Provide the (x, y) coordinate of the cell's center where the given text is located.  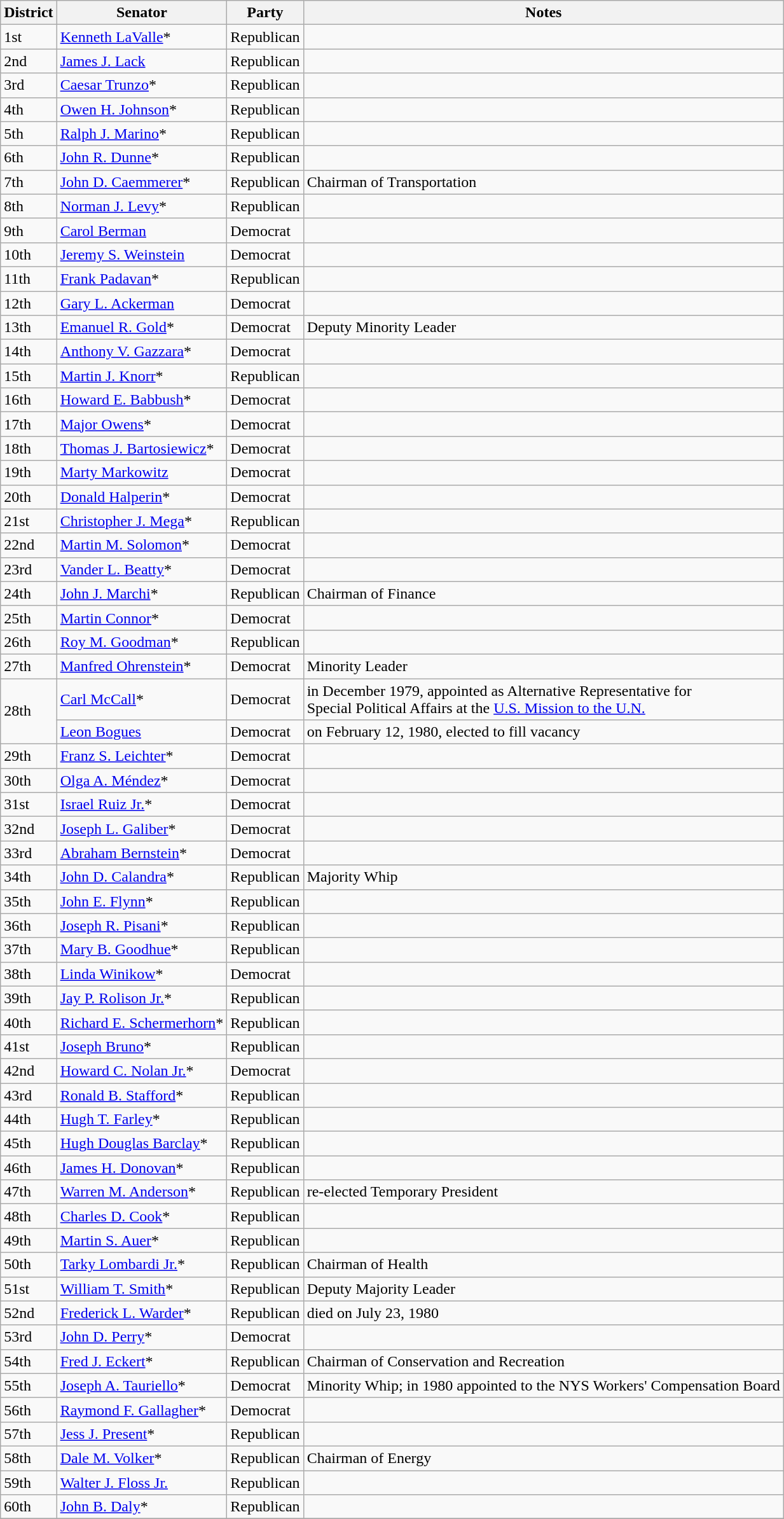
Senator (142, 13)
9th (29, 230)
56th (29, 1410)
Raymond F. Gallagher* (142, 1410)
31st (29, 805)
50th (29, 1265)
Chairman of Transportation (543, 182)
Howard E. Babbush* (142, 400)
46th (29, 1168)
Fred J. Eckert* (142, 1361)
Owen H. Johnson* (142, 109)
Franz S. Leichter* (142, 756)
Gary L. Ackerman (142, 303)
Minority Whip; in 1980 appointed to the NYS Workers' Compensation Board (543, 1385)
43rd (29, 1095)
39th (29, 998)
Deputy Minority Leader (543, 328)
John E. Flynn* (142, 901)
41st (29, 1046)
Roy M. Goodman* (142, 642)
Deputy Majority Leader (543, 1289)
Martin M. Solomon* (142, 545)
29th (29, 756)
6th (29, 158)
54th (29, 1361)
45th (29, 1144)
28th (29, 711)
Leon Bogues (142, 732)
Chairman of Energy (543, 1458)
John J. Marchi* (142, 593)
12th (29, 303)
36th (29, 926)
15th (29, 376)
44th (29, 1120)
Howard C. Nolan Jr.* (142, 1071)
34th (29, 877)
42nd (29, 1071)
Jeremy S. Weinstein (142, 254)
37th (29, 950)
Olga A. Méndez* (142, 780)
35th (29, 901)
Major Owens* (142, 424)
25th (29, 618)
Abraham Bernstein* (142, 853)
Notes (543, 13)
16th (29, 400)
Joseph L. Galiber* (142, 829)
32nd (29, 829)
in December 1979, appointed as Alternative Representative for Special Political Affairs at the U.S. Mission to the U.N. (543, 698)
18th (29, 448)
57th (29, 1434)
Dale M. Volker* (142, 1458)
William T. Smith* (142, 1289)
Chairman of Conservation and Recreation (543, 1361)
Martin S. Auer* (142, 1240)
Chairman of Finance (543, 593)
Hugh T. Farley* (142, 1120)
13th (29, 328)
Marty Markowitz (142, 473)
Linda Winikow* (142, 974)
Martin J. Knorr* (142, 376)
Joseph A. Tauriello* (142, 1385)
John R. Dunne* (142, 158)
20th (29, 497)
40th (29, 1022)
55th (29, 1385)
7th (29, 182)
19th (29, 473)
4th (29, 109)
3rd (29, 85)
30th (29, 780)
Tarky Lombardi Jr.* (142, 1265)
John B. Daly* (142, 1507)
Manfred Ohrenstein* (142, 666)
49th (29, 1240)
Ralph J. Marino* (142, 134)
53rd (29, 1337)
Jay P. Rolison Jr.* (142, 998)
26th (29, 642)
Minority Leader (543, 666)
11th (29, 279)
2nd (29, 61)
District (29, 13)
47th (29, 1192)
James J. Lack (142, 61)
Richard E. Schermerhorn* (142, 1022)
Ronald B. Stafford* (142, 1095)
14th (29, 352)
Thomas J. Bartosiewicz* (142, 448)
Kenneth LaValle* (142, 37)
Carl McCall* (142, 698)
Warren M. Anderson* (142, 1192)
48th (29, 1216)
Jess J. Present* (142, 1434)
51st (29, 1289)
Chairman of Health (543, 1265)
38th (29, 974)
Party (265, 13)
22nd (29, 545)
re-elected Temporary President (543, 1192)
John D. Perry* (142, 1337)
John D. Caemmerer* (142, 182)
on February 12, 1980, elected to fill vacancy (543, 732)
8th (29, 206)
Vander L. Beatty* (142, 569)
Emanuel R. Gold* (142, 328)
Carol Berman (142, 230)
Christopher J. Mega* (142, 521)
Charles D. Cook* (142, 1216)
1st (29, 37)
Joseph Bruno* (142, 1046)
Hugh Douglas Barclay* (142, 1144)
John D. Calandra* (142, 877)
Frank Padavan* (142, 279)
Martin Connor* (142, 618)
60th (29, 1507)
58th (29, 1458)
Norman J. Levy* (142, 206)
Anthony V. Gazzara* (142, 352)
Israel Ruiz Jr.* (142, 805)
Joseph R. Pisani* (142, 926)
10th (29, 254)
24th (29, 593)
died on July 23, 1980 (543, 1313)
James H. Donovan* (142, 1168)
Donald Halperin* (142, 497)
21st (29, 521)
Majority Whip (543, 877)
Walter J. Floss Jr. (142, 1483)
Frederick L. Warder* (142, 1313)
Mary B. Goodhue* (142, 950)
52nd (29, 1313)
27th (29, 666)
5th (29, 134)
17th (29, 424)
23rd (29, 569)
33rd (29, 853)
Caesar Trunzo* (142, 85)
59th (29, 1483)
